Detect which cell encompasses the target text, then output its (X, Y) center coordinate. 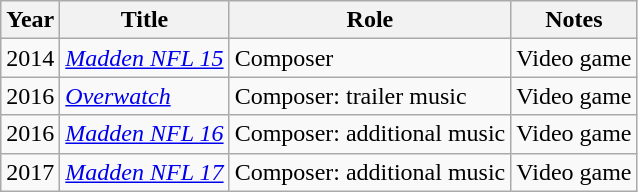
Notes (574, 20)
Composer (370, 58)
2014 (30, 58)
Madden NFL 15 (144, 58)
Madden NFL 17 (144, 172)
Overwatch (144, 96)
Composer: trailer music (370, 96)
Role (370, 20)
Madden NFL 16 (144, 134)
Title (144, 20)
Year (30, 20)
2017 (30, 172)
